Return the (X, Y) coordinate for the center point of the cell that contains the specified text.  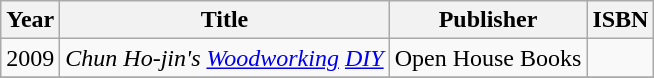
Chun Ho-jin's Woodworking DIY (224, 58)
Open House Books (488, 58)
ISBN (620, 20)
Publisher (488, 20)
2009 (30, 58)
Title (224, 20)
Year (30, 20)
